Locate the cell with the specified text and output its [x, y] center coordinate. 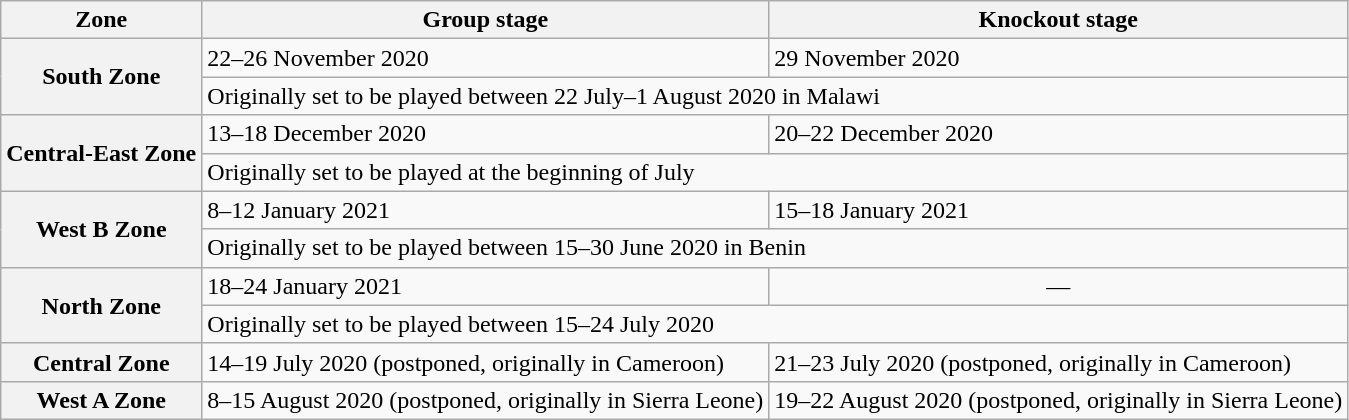
West B Zone [102, 229]
22–26 November 2020 [486, 58]
13–18 December 2020 [486, 134]
Originally set to be played between 15–24 July 2020 [775, 324]
8–12 January 2021 [486, 210]
29 November 2020 [1058, 58]
North Zone [102, 305]
Knockout stage [1058, 20]
Originally set to be played between 15–30 June 2020 in Benin [775, 248]
Group stage [486, 20]
Originally set to be played at the beginning of July [775, 172]
Central-East Zone [102, 153]
19–22 August 2020 (postponed, originally in Sierra Leone) [1058, 400]
Zone [102, 20]
18–24 January 2021 [486, 286]
21–23 July 2020 (postponed, originally in Cameroon) [1058, 362]
West A Zone [102, 400]
South Zone [102, 77]
— [1058, 286]
20–22 December 2020 [1058, 134]
8–15 August 2020 (postponed, originally in Sierra Leone) [486, 400]
14–19 July 2020 (postponed, originally in Cameroon) [486, 362]
Central Zone [102, 362]
15–18 January 2021 [1058, 210]
Originally set to be played between 22 July–1 August 2020 in Malawi [775, 96]
